Search for the cell housing the specified text and yield its [x, y] center coordinate. 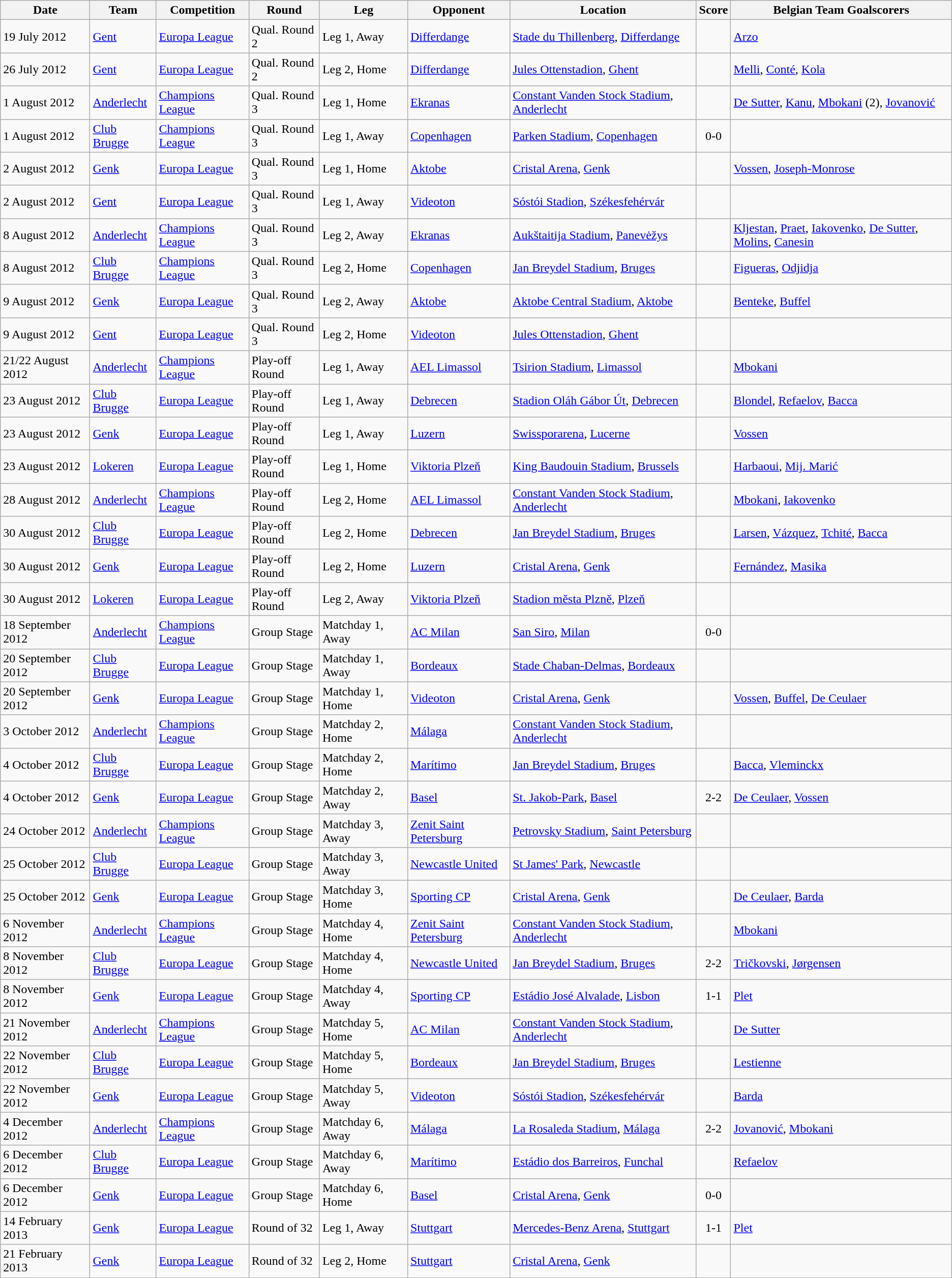
Vossen, Joseph-Monrose [841, 169]
Matchday 4, Away [363, 996]
Belgian Team Goalscorers [841, 10]
Tričkovski, Jørgensen [841, 964]
Blondel, Refaelov, Bacca [841, 400]
28 August 2012 [45, 500]
21 February 2013 [45, 1261]
Matchday 6, Home [363, 1195]
Figueras, Odjidja [841, 268]
Competition [202, 10]
21 November 2012 [45, 1030]
La Rosaleda Stadium, Málaga [603, 1128]
Matchday 1, Home [363, 698]
Parken Stadium, Copenhagen [603, 135]
Barda [841, 1096]
Benteke, Buffel [841, 301]
St James' Park, Newcastle [603, 864]
Petrovsky Stadium, Saint Petersburg [603, 830]
Team [123, 10]
Stade du Thillenberg, Differdange [603, 37]
Date [45, 10]
Location [603, 10]
Vossen, Buffel, De Ceulaer [841, 698]
Tsirion Stadium, Limassol [603, 367]
Mercedes-Benz Arena, Stuttgart [603, 1228]
Harbaoui, Mij. Marić [841, 467]
Aukštaitija Stadium, Panevėžys [603, 235]
Leg [363, 10]
14 February 2013 [45, 1228]
Fernández, Masika [841, 566]
21/22 August 2012 [45, 367]
St. Jakob-Park, Basel [603, 798]
De Ceulaer, Barda [841, 896]
Jovanović, Mbokani [841, 1128]
3 October 2012 [45, 732]
Matchday 5, Away [363, 1096]
San Siro, Milan [603, 632]
19 July 2012 [45, 37]
Swissporarena, Lucerne [603, 433]
Arzo [841, 37]
Larsen, Vázquez, Tchité, Bacca [841, 533]
De Ceulaer, Vossen [841, 798]
Bacca, Vleminckx [841, 764]
Matchday 3, Home [363, 896]
Score [713, 10]
Estádio dos Barreiros, Funchal [603, 1162]
26 July 2012 [45, 69]
Kljestan, Praet, Iakovenko, De Sutter, Molins, Canesin [841, 235]
18 September 2012 [45, 632]
Vossen [841, 433]
Stadion Oláh Gábor Út, Debrecen [603, 400]
Aktobe Central Stadium, Aktobe [603, 301]
King Baudouin Stadium, Brussels [603, 467]
De Sutter, Kanu, Mbokani (2), Jovanović [841, 103]
Stadion města Plzně, Plzeň [603, 599]
Round [284, 10]
Mbokani, Iakovenko [841, 500]
Matchday 2, Away [363, 798]
24 October 2012 [45, 830]
6 November 2012 [45, 930]
Opponent [459, 10]
Melli, Conté, Kola [841, 69]
Refaelov [841, 1162]
Stade Chaban-Delmas, Bordeaux [603, 665]
De Sutter [841, 1030]
4 December 2012 [45, 1128]
Lestienne [841, 1062]
Estádio José Alvalade, Lisbon [603, 996]
